Extract the (x, y) coordinate from the center of the cell holding the provided text.  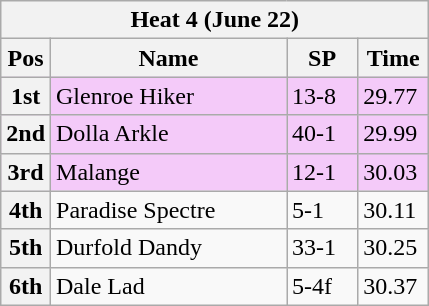
4th (26, 210)
40-1 (322, 134)
Pos (26, 58)
Dale Lad (169, 286)
Durfold Dandy (169, 248)
Paradise Spectre (169, 210)
Glenroe Hiker (169, 96)
13-8 (322, 96)
30.37 (394, 286)
29.77 (394, 96)
5-1 (322, 210)
Name (169, 58)
30.03 (394, 172)
6th (26, 286)
3rd (26, 172)
33-1 (322, 248)
Time (394, 58)
5th (26, 248)
29.99 (394, 134)
12-1 (322, 172)
Dolla Arkle (169, 134)
1st (26, 96)
Malange (169, 172)
30.11 (394, 210)
30.25 (394, 248)
Heat 4 (June 22) (215, 20)
5-4f (322, 286)
SP (322, 58)
2nd (26, 134)
